Identify which cell holds the provided text, then report its [X, Y] central coordinate. 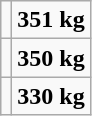
351 kg [51, 20]
330 kg [51, 96]
350 kg [51, 58]
